Scan for the cell matching the given text and deliver its (X, Y) coordinate at center. 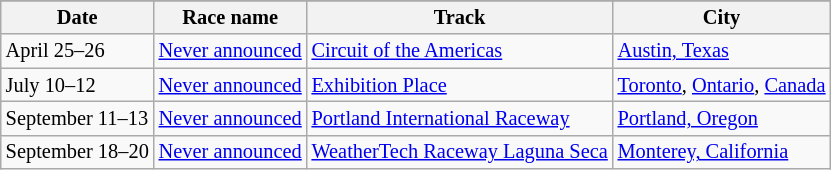
September 18–20 (78, 152)
Circuit of the Americas (460, 51)
Monterey, California (722, 152)
WeatherTech Raceway Laguna Seca (460, 152)
Toronto, Ontario, Canada (722, 85)
Date (78, 17)
April 25–26 (78, 51)
Exhibition Place (460, 85)
September 11–13 (78, 118)
City (722, 17)
Portland, Oregon (722, 118)
Austin, Texas (722, 51)
Race name (230, 17)
Track (460, 17)
Portland International Raceway (460, 118)
July 10–12 (78, 85)
